Locate the cell with the specified text and output its (X, Y) center coordinate. 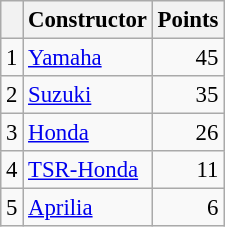
5 (12, 208)
TSR-Honda (88, 170)
3 (12, 133)
Yamaha (88, 58)
Honda (88, 133)
2 (12, 95)
4 (12, 170)
11 (188, 170)
Aprilia (88, 208)
6 (188, 208)
Constructor (88, 20)
Points (188, 20)
Suzuki (88, 95)
1 (12, 58)
35 (188, 95)
26 (188, 133)
45 (188, 58)
